Provide the [X, Y] coordinate of the cell's center where the given text is located.  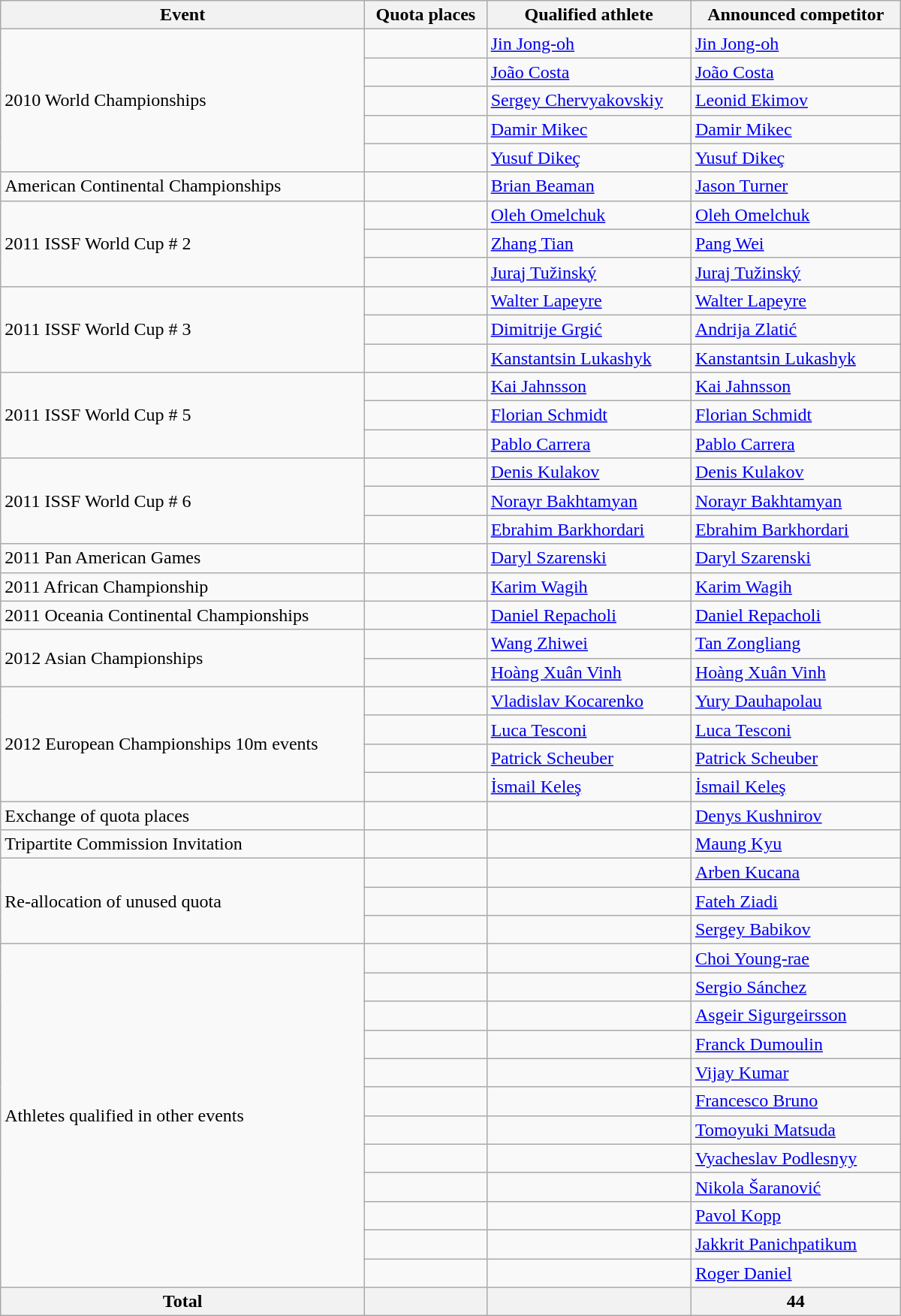
Total [183, 1302]
Brian Beaman [589, 186]
Tomoyuki Matsuda [796, 1130]
44 [796, 1302]
Qualified athlete [589, 15]
Tan Zongliang [796, 644]
2012 European Championships 10m events [183, 744]
Leonid Ekimov [796, 101]
Maung Kyu [796, 844]
Athletes qualified in other events [183, 1116]
Roger Daniel [796, 1273]
Sergey Babikov [796, 930]
Vladislav Kocarenko [589, 701]
Zhang Tian [589, 243]
Pang Wei [796, 243]
2011 African Championship [183, 587]
Franck Dumoulin [796, 1044]
Event [183, 15]
2011 ISSF World Cup # 6 [183, 501]
2010 World Championships [183, 101]
Francesco Bruno [796, 1101]
Denys Kushnirov [796, 815]
Arben Kucana [796, 873]
2011 Oceania Continental Championships [183, 615]
Vijay Kumar [796, 1073]
Vyacheslav Podlesnyy [796, 1158]
Jakkrit Panichpatikum [796, 1244]
Pavol Kopp [796, 1215]
Andrija Zlatić [796, 329]
Wang Zhiwei [589, 644]
Choi Young-rae [796, 958]
Jason Turner [796, 186]
Tripartite Commission Invitation [183, 844]
Announced competitor [796, 15]
Yury Dauhapolau [796, 701]
2011 ISSF World Cup # 3 [183, 329]
2012 Asian Championships [183, 658]
Asgeir Sigurgeirsson [796, 1016]
Sergio Sánchez [796, 987]
Sergey Chervyakovskiy [589, 101]
American Continental Championships [183, 186]
Quota places [425, 15]
2011 ISSF World Cup # 2 [183, 243]
Nikola Šaranović [796, 1187]
Dimitrije Grgić [589, 329]
Exchange of quota places [183, 815]
Re-allocation of unused quota [183, 901]
2011 Pan American Games [183, 558]
2011 ISSF World Cup # 5 [183, 415]
Fateh Ziadi [796, 901]
